Extract the [X, Y] coordinate from the center of the cell holding the provided text.  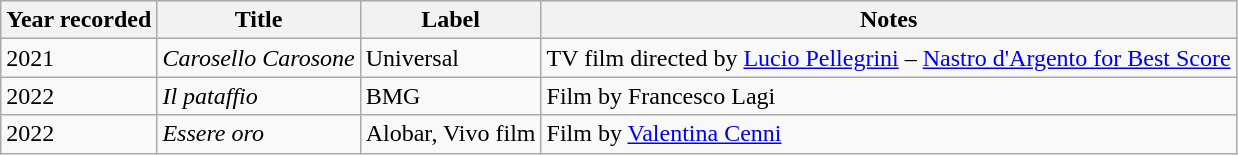
Universal [450, 58]
Alobar, Vivo film [450, 134]
Carosello Carosone [258, 58]
Notes [888, 20]
Title [258, 20]
Il pataffio [258, 96]
Film by Francesco Lagi [888, 96]
Film by Valentina Cenni [888, 134]
BMG [450, 96]
Essere oro [258, 134]
TV film directed by Lucio Pellegrini – Nastro d'Argento for Best Score [888, 58]
Label [450, 20]
Year recorded [79, 20]
2021 [79, 58]
